Extract the [x, y] coordinate from the center of the cell holding the provided text.  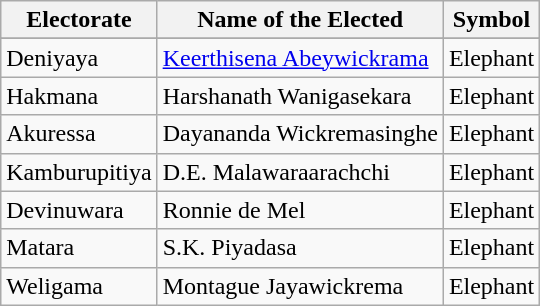
Matara [79, 248]
D.E. Malawaraarachchi [300, 172]
Harshanath Wanigasekara [300, 96]
Dayananda Wickremasinghe [300, 134]
Kamburupitiya [79, 172]
Ronnie de Mel [300, 210]
Electorate [79, 20]
Symbol [491, 20]
Devinuwara [79, 210]
Name of the Elected [300, 20]
Keerthisena Abeywickrama [300, 58]
Akuressa [79, 134]
Weligama [79, 286]
Deniyaya [79, 58]
Montague Jayawickrema [300, 286]
Hakmana [79, 96]
S.K. Piyadasa [300, 248]
